Capture the cell that displays the provided text and extract its (X, Y) central coordinate. 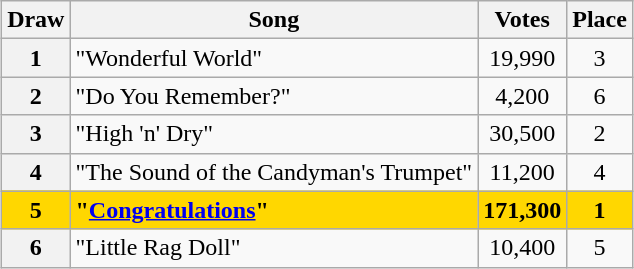
19,990 (522, 58)
"Wonderful World" (274, 58)
Song (274, 20)
Votes (522, 20)
"Congratulations" (274, 210)
171,300 (522, 210)
11,200 (522, 172)
"Do You Remember?" (274, 96)
10,400 (522, 248)
"Little Rag Doll" (274, 248)
Place (600, 20)
"High 'n' Dry" (274, 134)
"The Sound of the Candyman's Trumpet" (274, 172)
30,500 (522, 134)
4,200 (522, 96)
Draw (36, 20)
